Identify which cell holds the provided text, then report its (x, y) central coordinate. 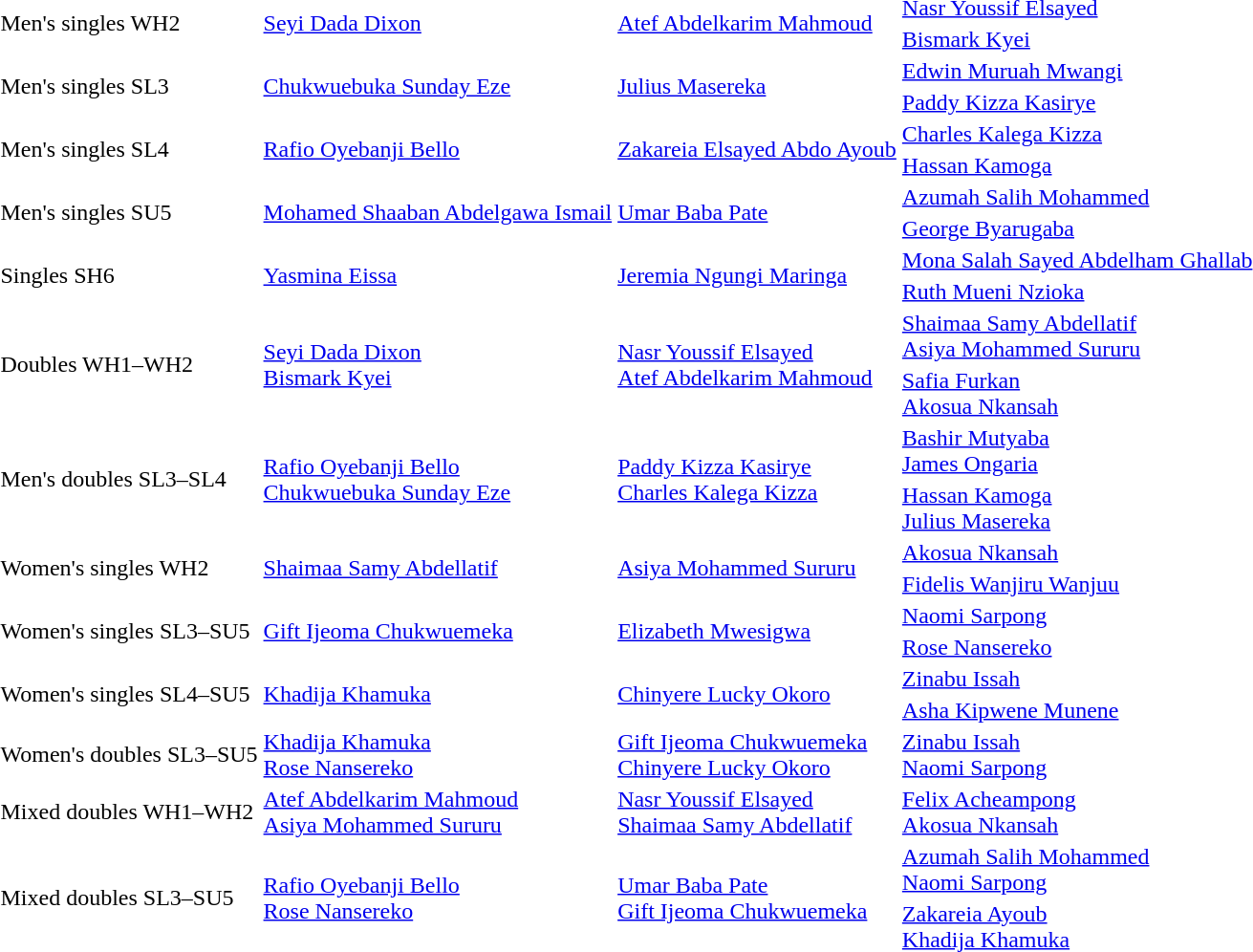
Shaimaa Samy Abdellatif (438, 568)
Khadija Khamuka Rose Nansereko (438, 755)
Nasr Youssif Elsayed Atef Abdelkarim Mahmoud (757, 365)
Elizabeth Mwesigwa (757, 631)
Zakareia Elsayed Abdo Ayoub (757, 149)
Nasr Youssif Elsayed Shaimaa Samy Abdellatif (757, 812)
Jeremia Ngungi Maringa (757, 275)
Rafio Oyebanji Bello Chukwuebuka Sunday Eze (438, 480)
Rafio Oyebanji Bello (438, 149)
Chinyere Lucky Okoro (757, 694)
Atef Abdelkarim Mahmoud Asiya Mohammed Sururu (438, 812)
Gift Ijeoma Chukwuemeka Chinyere Lucky Okoro (757, 755)
Gift Ijeoma Chukwuemeka (438, 631)
Julius Masereka (757, 86)
Khadija Khamuka (438, 694)
Chukwuebuka Sunday Eze (438, 86)
Paddy Kizza Kasirye Charles Kalega Kizza (757, 480)
Umar Baba Pate (757, 212)
Yasmina Eissa (438, 275)
Mohamed Shaaban Abdelgawa Ismail (438, 212)
Asiya Mohammed Sururu (757, 568)
Seyi Dada Dixon Bismark Kyei (438, 365)
